Detect which cell encompasses the target text, then output its (x, y) center coordinate. 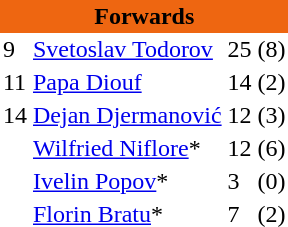
Wilfried Niflore* (128, 148)
25 (240, 50)
Papa Diouf (128, 82)
9 (15, 50)
3 (240, 182)
Dejan Djermanović (128, 116)
Svetoslav Todorov (128, 50)
Ivelin Popov* (128, 182)
11 (15, 82)
